Provide the (x, y) coordinate of the cell's center where the given text is located.  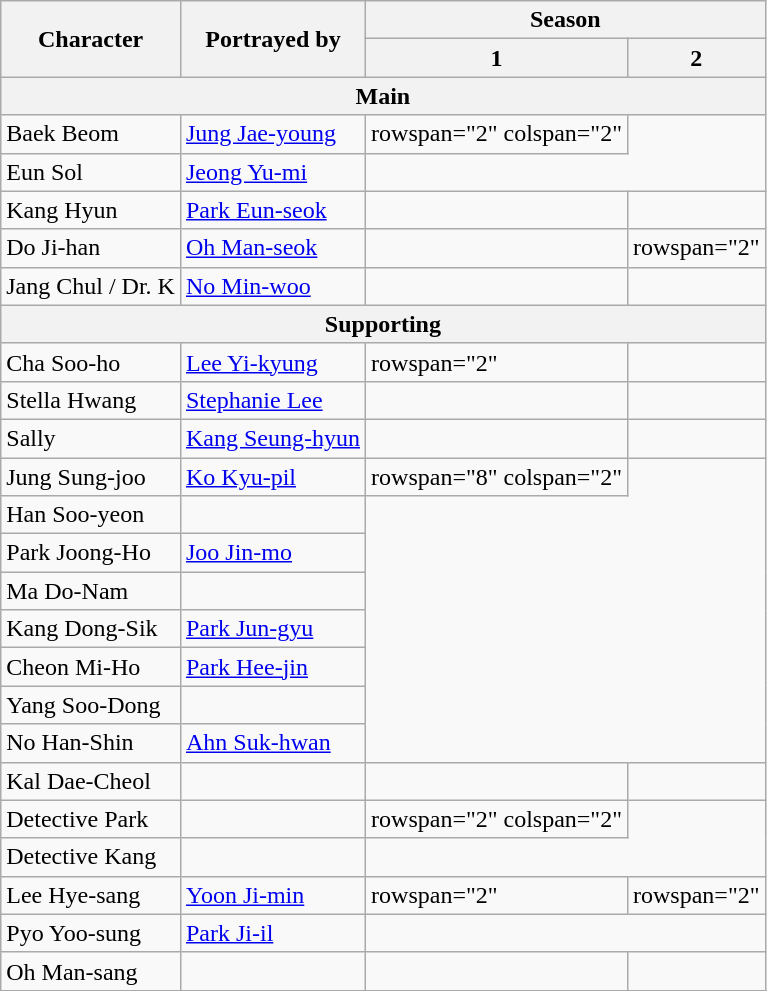
Park Hee-jin (272, 667)
Park Jun-gyu (272, 629)
Oh Man-sang (91, 971)
Main (383, 96)
Jung Jae-young (272, 134)
Ko Kyu-pil (272, 477)
Yoon Ji-min (272, 895)
2 (696, 58)
Character (91, 39)
Lee Hye-sang (91, 895)
Han Soo-yeon (91, 515)
Lee Yi-kyung (272, 362)
Cheon Mi-Ho (91, 667)
Kang Seung-hyun (272, 438)
Jang Chul / Dr. K (91, 286)
Stephanie Lee (272, 400)
Supporting (383, 324)
Baek Beom (91, 134)
Detective Park (91, 819)
Pyo Yoo-sung (91, 933)
1 (497, 58)
Yang Soo-Dong (91, 705)
Kang Hyun (91, 210)
Joo Jin-mo (272, 553)
Kang Dong-Sik (91, 629)
Park Joong-Ho (91, 553)
Park Eun-seok (272, 210)
Eun Sol (91, 172)
Jeong Yu-mi (272, 172)
Portrayed by (272, 39)
Cha Soo-ho (91, 362)
Sally (91, 438)
Oh Man-seok (272, 248)
No Min-woo (272, 286)
Ahn Suk-hwan (272, 743)
Do Ji-han (91, 248)
Season (566, 20)
Kal Dae-Cheol (91, 781)
rowspan="8" colspan="2" (497, 477)
Jung Sung-joo (91, 477)
Detective Kang (91, 857)
No Han-Shin (91, 743)
Stella Hwang (91, 400)
Park Ji-il (272, 933)
Ma Do-Nam (91, 591)
